Pinpoint the cell where the given text exists, returning its (X, Y) midpoint coordinate. 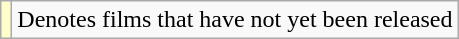
Denotes films that have not yet been released (235, 20)
